Identify which cell holds the provided text, then report its (x, y) central coordinate. 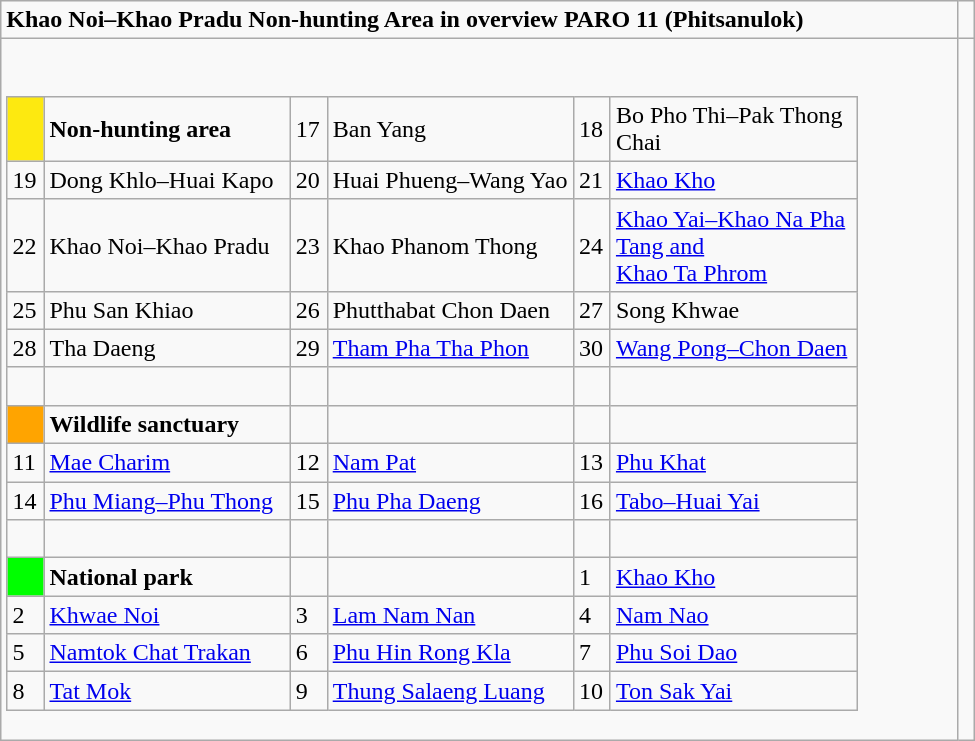
16 (592, 501)
28 (26, 348)
Phu Khat (733, 463)
Lam Nam Nan (450, 615)
11 (26, 463)
18 (592, 128)
14 (26, 501)
6 (308, 653)
23 (308, 245)
Khao Phanom Thong (450, 245)
26 (308, 310)
12 (308, 463)
Ton Sak Yai (733, 691)
24 (592, 245)
Khao Noi–Khao Pradu Non-hunting Area in overview PARO 11 (Phitsanulok) (480, 20)
Song Khwae (733, 310)
3 (308, 615)
Tabo–Huai Yai (733, 501)
Ban Yang (450, 128)
Thung Salaeng Luang (450, 691)
7 (592, 653)
Mae Charim (167, 463)
Phu Pha Daeng (450, 501)
17 (308, 128)
Tha Daeng (167, 348)
27 (592, 310)
National park (167, 577)
Huai Phueng–Wang Yao (450, 180)
Nam Nao (733, 615)
5 (26, 653)
Tham Pha Tha Phon (450, 348)
10 (592, 691)
Phu Soi Dao (733, 653)
29 (308, 348)
25 (26, 310)
Khao Yai–Khao Na Pha Tang andKhao Ta Phrom (733, 245)
8 (26, 691)
Non-hunting area (167, 128)
20 (308, 180)
19 (26, 180)
Phutthabat Chon Daen (450, 310)
2 (26, 615)
1 (592, 577)
Khao Noi–Khao Pradu (167, 245)
21 (592, 180)
13 (592, 463)
Namtok Chat Trakan (167, 653)
Phu Miang–Phu Thong (167, 501)
Wang Pong–Chon Daen (733, 348)
Phu Hin Rong Kla (450, 653)
22 (26, 245)
4 (592, 615)
Dong Khlo–Huai Kapo (167, 180)
15 (308, 501)
9 (308, 691)
Bo Pho Thi–Pak Thong Chai (733, 128)
Wildlife sanctuary (167, 424)
Nam Pat (450, 463)
Khwae Noi (167, 615)
Tat Mok (167, 691)
30 (592, 348)
Phu San Khiao (167, 310)
